Determine the [X, Y] coordinate at the center of the cell enclosing the given text.  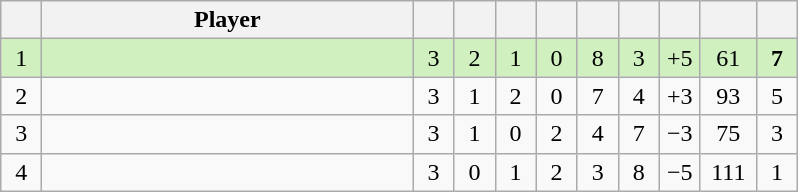
93 [728, 96]
5 [776, 96]
+3 [680, 96]
61 [728, 58]
75 [728, 134]
−3 [680, 134]
+5 [680, 58]
Player [228, 20]
111 [728, 172]
−5 [680, 172]
